Return the [X, Y] coordinate for the center point of the cell that contains the specified text.  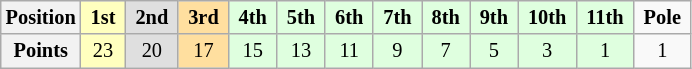
Position [41, 17]
23 [104, 51]
Pole [662, 17]
7th [397, 17]
7 [446, 51]
20 [152, 51]
10th [547, 17]
15 [253, 51]
17 [203, 51]
2nd [152, 17]
11th [604, 17]
4th [253, 17]
8th [446, 17]
9 [397, 51]
3rd [203, 17]
6th [349, 17]
3 [547, 51]
9th [494, 17]
1st [104, 17]
Points [41, 51]
13 [301, 51]
5th [301, 17]
11 [349, 51]
5 [494, 51]
